From the cell containing the given text, extract its center point as (X, Y) coordinate. 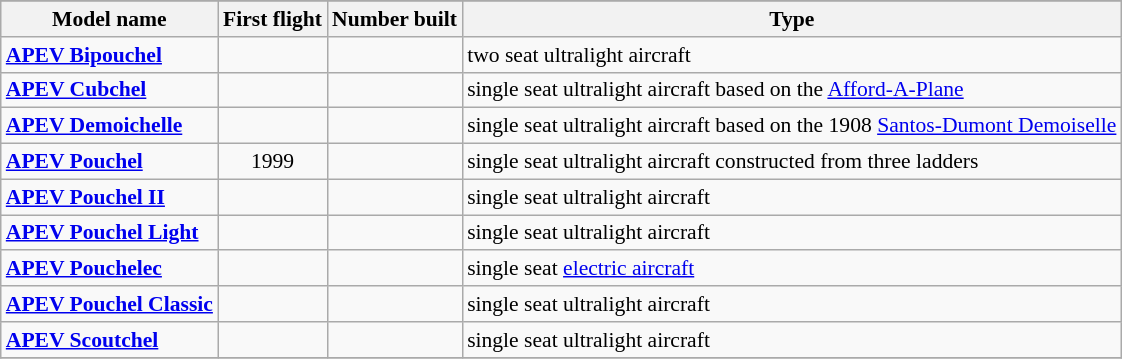
single seat electric aircraft (792, 269)
APEV Pouchel II (110, 197)
APEV Pouchelec (110, 269)
APEV Scoutchel (110, 340)
Type (792, 19)
APEV Pouchel Classic (110, 304)
APEV Pouchel Light (110, 233)
Model name (110, 19)
APEV Pouchel (110, 162)
Number built (394, 19)
APEV Cubchel (110, 90)
APEV Demoichelle (110, 126)
1999 (272, 162)
single seat ultralight aircraft based on the 1908 Santos-Dumont Demoiselle (792, 126)
First flight (272, 19)
two seat ultralight aircraft (792, 55)
single seat ultralight aircraft based on the Afford-A-Plane (792, 90)
single seat ultralight aircraft constructed from three ladders (792, 162)
APEV Bipouchel (110, 55)
